Identify which cell holds the provided text, then report its (X, Y) central coordinate. 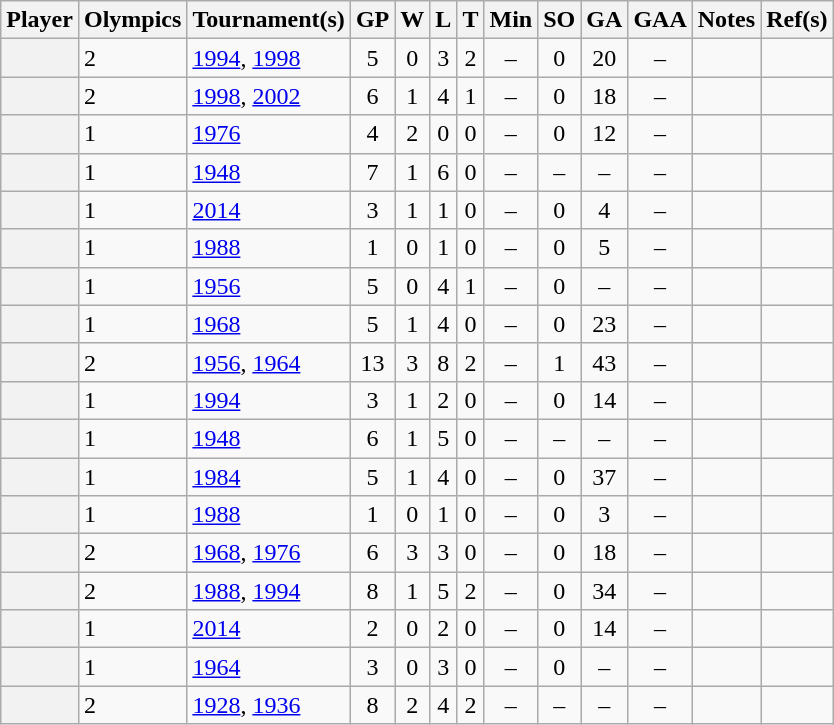
1956, 1964 (269, 362)
T (470, 20)
1964 (269, 667)
1994, 1998 (269, 58)
W (412, 20)
1968, 1976 (269, 553)
1956 (269, 286)
13 (372, 362)
GA (604, 20)
1988, 1994 (269, 591)
1976 (269, 134)
GP (372, 20)
Olympics (132, 20)
1928, 1936 (269, 705)
1984 (269, 477)
1998, 2002 (269, 96)
34 (604, 591)
1994 (269, 400)
1968 (269, 324)
GAA (660, 20)
Ref(s) (797, 20)
Notes (726, 20)
L (444, 20)
SO (560, 20)
Player (40, 20)
20 (604, 58)
12 (604, 134)
Tournament(s) (269, 20)
Min (511, 20)
7 (372, 172)
37 (604, 477)
43 (604, 362)
23 (604, 324)
